Find where the given text appears and provide that cell's center as (X, Y) coordinate. 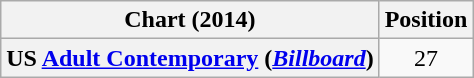
Position (426, 20)
US Adult Contemporary (Billboard) (190, 58)
27 (426, 58)
Chart (2014) (190, 20)
